Return the [X, Y] coordinate for the center point of the cell that contains the specified text.  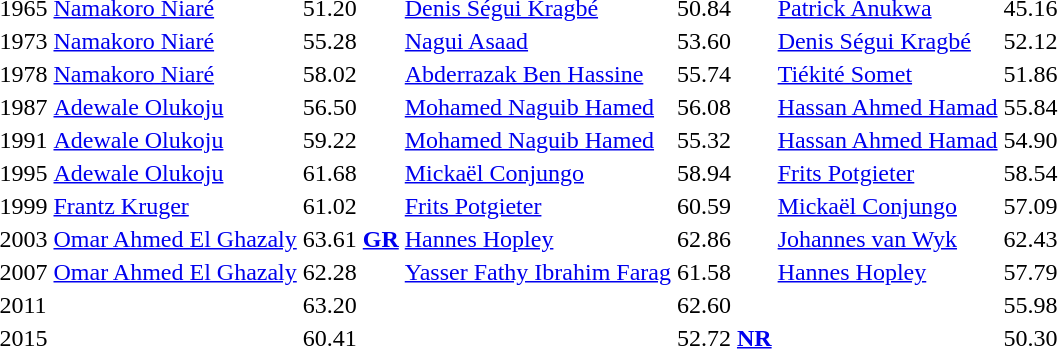
61.58 [724, 272]
Yasser Fathy Ibrahim Farag [538, 272]
63.61 GR [350, 239]
55.28 [350, 41]
56.08 [724, 107]
61.68 [350, 173]
58.02 [350, 74]
55.32 [724, 140]
55.74 [724, 74]
58.94 [724, 173]
Denis Ségui Kragbé [888, 41]
Tiékité Somet [888, 74]
Abderrazak Ben Hassine [538, 74]
Nagui Asaad [538, 41]
53.60 [724, 41]
62.86 [724, 239]
Johannes van Wyk [888, 239]
59.22 [350, 140]
61.02 [350, 206]
56.50 [350, 107]
Frantz Kruger [175, 206]
62.28 [350, 272]
63.20 [350, 305]
62.60 [724, 305]
60.59 [724, 206]
